Locate the cell with the specified text and output its (x, y) center coordinate. 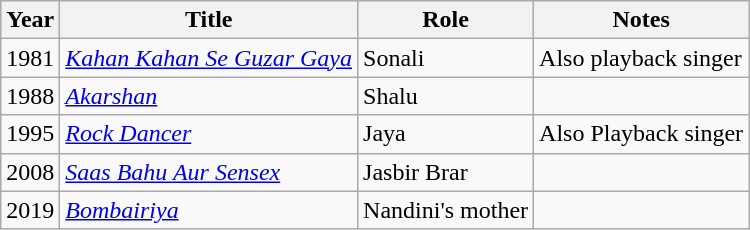
Kahan Kahan Se Guzar Gaya (209, 58)
2019 (30, 210)
Sonali (446, 58)
Jasbir Brar (446, 172)
Title (209, 20)
Rock Dancer (209, 134)
Nandini's mother (446, 210)
Akarshan (209, 96)
Also playback singer (642, 58)
Notes (642, 20)
Year (30, 20)
Shalu (446, 96)
Also Playback singer (642, 134)
1981 (30, 58)
1988 (30, 96)
1995 (30, 134)
Role (446, 20)
Bombairiya (209, 210)
2008 (30, 172)
Jaya (446, 134)
Saas Bahu Aur Sensex (209, 172)
